Scan for the cell matching the given text and deliver its (x, y) coordinate at center. 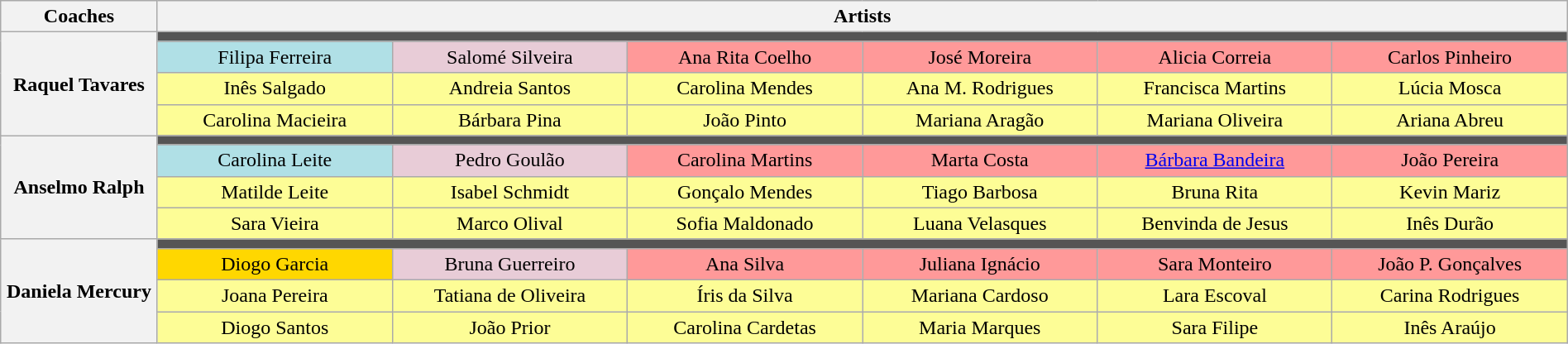
Carina Rodrigues (1450, 295)
Filipa Ferreira (275, 57)
Alicia Correia (1215, 57)
Sara Filipe (1215, 327)
Maria Marques (980, 327)
Matilde Leite (275, 192)
João Pereira (1450, 160)
Carolina Leite (275, 160)
Gonçalo Mendes (745, 192)
Tiago Barbosa (980, 192)
Bruna Guerreiro (509, 264)
João Pinto (745, 120)
Juliana Ignácio (980, 264)
Mariana Cardoso (980, 295)
Marta Costa (980, 160)
Ana M. Rodrigues (980, 88)
Carolina Cardetas (745, 327)
Diogo Garcia (275, 264)
Ana Silva (745, 264)
Carolina Macieira (275, 120)
Diogo Santos (275, 327)
Carolina Mendes (745, 88)
Bárbara Pina (509, 120)
Inês Araújo (1450, 327)
Isabel Schmidt (509, 192)
José Moreira (980, 57)
Ana Rita Coelho (745, 57)
Mariana Aragão (980, 120)
Lara Escoval (1215, 295)
Raquel Tavares (79, 84)
Andreia Santos (509, 88)
Ariana Abreu (1450, 120)
Daniela Mercury (79, 291)
Pedro Goulão (509, 160)
Carlos Pinheiro (1450, 57)
Coaches (79, 17)
Artists (862, 17)
João P. Gonçalves (1450, 264)
João Prior (509, 327)
Carolina Martins (745, 160)
Bruna Rita (1215, 192)
Sara Vieira (275, 223)
Inês Salgado (275, 88)
Francisca Martins (1215, 88)
Marco Olival (509, 223)
Bárbara Bandeira (1215, 160)
Sofia Maldonado (745, 223)
Mariana Oliveira (1215, 120)
Anselmo Ralph (79, 187)
Salomé Silveira (509, 57)
Benvinda de Jesus (1215, 223)
Sara Monteiro (1215, 264)
Kevin Mariz (1450, 192)
Inês Durão (1450, 223)
Tatiana de Oliveira (509, 295)
Íris da Silva (745, 295)
Joana Pereira (275, 295)
Lúcia Mosca (1450, 88)
Luana Velasques (980, 223)
